Identify which cell holds the provided text, then report its (X, Y) central coordinate. 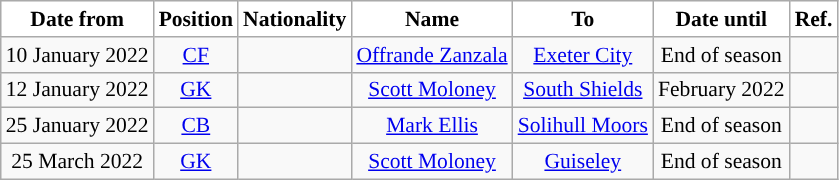
To (583, 19)
Mark Ellis (432, 126)
South Shields (583, 90)
Nationality (294, 19)
CF (196, 55)
Solihull Moors (583, 126)
Name (432, 19)
Date until (722, 19)
10 January 2022 (78, 55)
12 January 2022 (78, 90)
25 March 2022 (78, 162)
Offrande Zanzala (432, 55)
Position (196, 19)
Date from (78, 19)
February 2022 (722, 90)
Exeter City (583, 55)
Ref. (814, 19)
Guiseley (583, 162)
25 January 2022 (78, 126)
CB (196, 126)
